Scan for the cell matching the given text and deliver its (X, Y) coordinate at center. 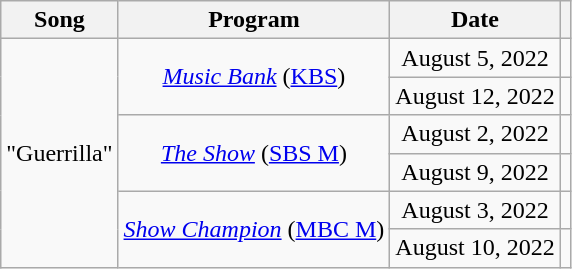
August 2, 2022 (475, 134)
August 12, 2022 (475, 96)
"Guerrilla" (60, 153)
Song (60, 20)
August 3, 2022 (475, 210)
Program (254, 20)
Show Champion (MBC M) (254, 229)
Music Bank (KBS) (254, 77)
August 9, 2022 (475, 172)
The Show (SBS M) (254, 153)
August 10, 2022 (475, 248)
Date (475, 20)
August 5, 2022 (475, 58)
